Scan for the cell matching the given text and deliver its (X, Y) coordinate at center. 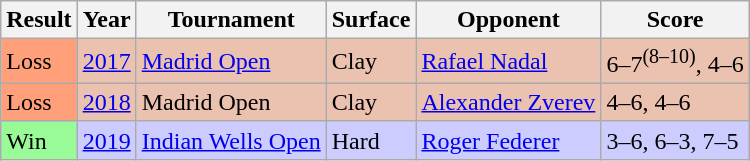
Surface (371, 20)
2017 (106, 62)
Rafael Nadal (508, 62)
3–6, 6–3, 7–5 (675, 140)
Win (39, 140)
4–6, 4–6 (675, 102)
6–7(8–10), 4–6 (675, 62)
Result (39, 20)
Score (675, 20)
Opponent (508, 20)
Year (106, 20)
Indian Wells Open (231, 140)
2018 (106, 102)
2019 (106, 140)
Hard (371, 140)
Roger Federer (508, 140)
Tournament (231, 20)
Alexander Zverev (508, 102)
